Pinpoint the cell where the given text exists, returning its (X, Y) midpoint coordinate. 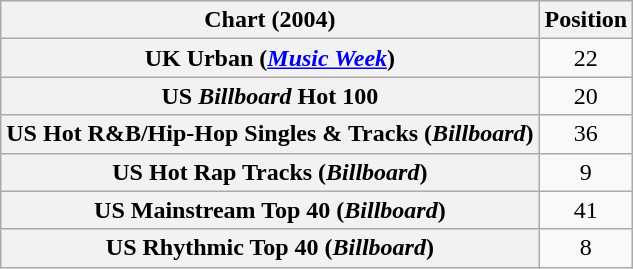
UK Urban (Music Week) (270, 58)
22 (586, 58)
US Rhythmic Top 40 (Billboard) (270, 248)
9 (586, 172)
8 (586, 248)
Position (586, 20)
Chart (2004) (270, 20)
20 (586, 96)
US Hot R&B/Hip-Hop Singles & Tracks (Billboard) (270, 134)
US Hot Rap Tracks (Billboard) (270, 172)
US Billboard Hot 100 (270, 96)
US Mainstream Top 40 (Billboard) (270, 210)
36 (586, 134)
41 (586, 210)
